Capture the cell that displays the provided text and extract its [X, Y] central coordinate. 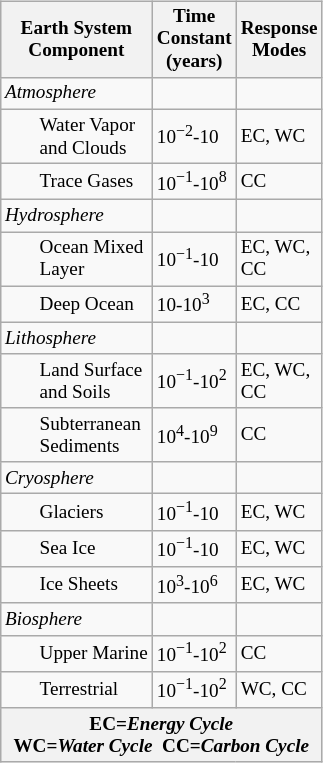
10-103 [194, 304]
Sea Ice [76, 548]
Deep Ocean [76, 304]
Ice Sheets [76, 586]
Earth SystemComponent [76, 40]
Water Vaporand Clouds [76, 136]
SubterraneanSediments [76, 435]
104-109 [194, 435]
Lithosphere [76, 338]
Terrestrial [76, 690]
Trace Gases [76, 182]
EC=Energy CycleWC=Water Cycle CC=Carbon Cycle [161, 735]
WC, CC [279, 690]
Hydrosphere [76, 216]
ResponseModes [279, 40]
Land Surfaceand Soils [76, 381]
10−1-108 [194, 182]
103-106 [194, 586]
Biosphere [76, 619]
Glaciers [76, 512]
Ocean MixedLayer [76, 259]
Cryosphere [76, 478]
TimeConstant(years) [194, 40]
Atmosphere [76, 94]
10−2-10 [194, 136]
EC, CC [279, 304]
Upper Marine [76, 654]
